For the text-containing cell, return its midpoint in (x, y) coordinate format. 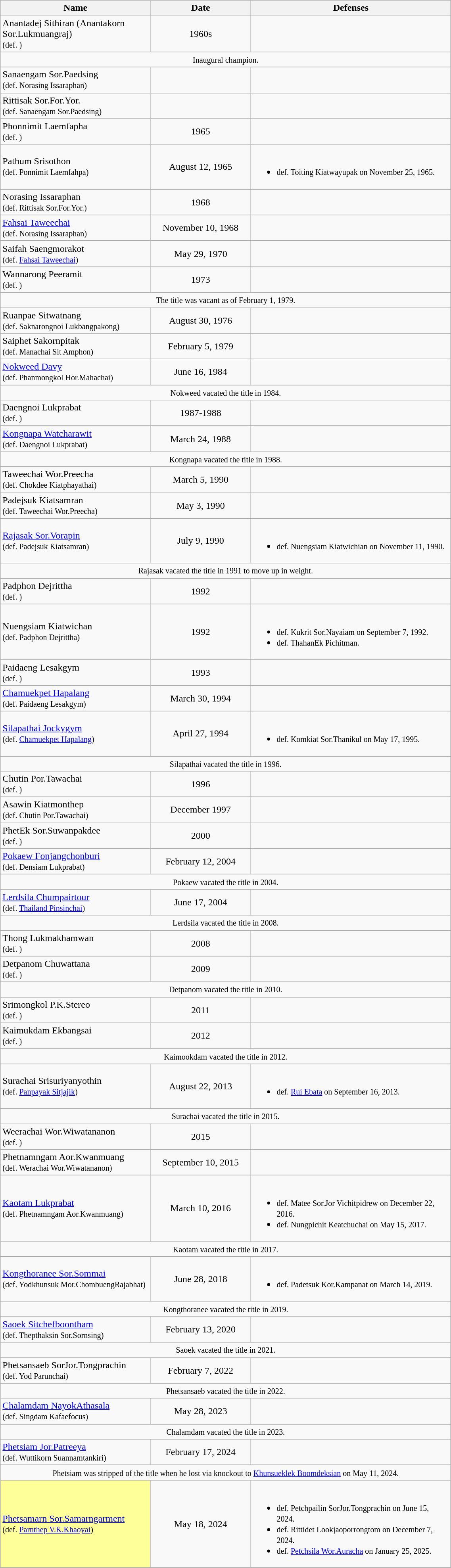
Silapathai Jockygym (def. Chamuekpet Hapalang) (75, 734)
May 3, 1990 (200, 505)
def. Komkiat Sor.Thanikul on May 17, 1995. (351, 734)
1965 (200, 132)
Kaotam vacated the title in 2017. (226, 1249)
def. Toiting Kiatwayupak on November 25, 1965. (351, 167)
Detpanom Chuwattana (def. ) (75, 969)
Pokaew vacated the title in 2004. (226, 882)
Rittisak Sor.For.Yor. (def. Sanaengam Sor.Paedsing) (75, 105)
Rajasak Sor.Vorapin (def. Padejsuk Kiatsamran) (75, 541)
May 18, 2024 (200, 1524)
Rajasak vacated the title in 1991 to move up in weight. (226, 571)
Chalamdam vacated the title in 2023. (226, 1432)
Kongthoranee Sor.Sommai (def. Yodkhunsuk Mor.ChombuengRajabhat) (75, 1279)
June 28, 2018 (200, 1279)
August 22, 2013 (200, 1086)
1968 (200, 202)
Saoek vacated the title in 2021. (226, 1350)
Chamuekpet Hapalang (def. Paidaeng Lesakgym) (75, 698)
Srimongkol P.K.Stereo (def. ) (75, 1010)
1960s (200, 34)
Phetsamarn Sor.Samarngarment (def. Parnthep V.K.Khaoyai) (75, 1524)
Chalamdam NayokAthasala (def. Singdam Kafaefocus) (75, 1411)
Saiphet Sakornpitak (def. Manachai Sit Amphon) (75, 347)
Detpanom vacated the title in 2010. (226, 989)
1993 (200, 673)
2008 (200, 943)
Anantadej Sithiran (Anantakorn Sor.Lukmuangraj)(def. ) (75, 34)
2012 (200, 1036)
Paidaeng Lesakgym (def. ) (75, 673)
Surachai Srisuriyanyothin (def. Panpayak Sitjajik) (75, 1086)
February 12, 2004 (200, 861)
def. Kukrit Sor.Nayaiam on September 7, 1992.def. ThahanEk Pichitman. (351, 632)
def. Nuengsiam Kiatwichian on November 11, 1990. (351, 541)
Surachai vacated the title in 2015. (226, 1116)
Fahsai Taweechai(def. Norasing Issaraphan) (75, 228)
Name (75, 8)
def. Rui Ebata on September 16, 2013. (351, 1086)
Kaimookdam vacated the title in 2012. (226, 1056)
2009 (200, 969)
Wannarong Peeramit (def. ) (75, 279)
2011 (200, 1010)
March 24, 1988 (200, 439)
Lerdsila vacated the title in 2008. (226, 923)
def. Matee Sor.Jor Vichitpidrew on December 22, 2016.def. Nungpichit Keatchuchai on May 15, 2017. (351, 1209)
1996 (200, 784)
Padphon Dejrittha (def. ) (75, 591)
Asawin Kiatmonthep(def. Chutin Por.Tawachai) (75, 810)
Saifah Saengmorakot (def. Fahsai Taweechai) (75, 254)
June 16, 1984 (200, 372)
May 29, 1970 (200, 254)
1973 (200, 279)
Phetsansaeb vacated the title in 2022. (226, 1391)
February 13, 2020 (200, 1329)
Silapathai vacated the title in 1996. (226, 763)
Daengnoi Lukprabat (def. ) (75, 413)
Ruanpae Sitwatnang (def. Saknarongnoi Lukbangpakong) (75, 320)
July 9, 1990 (200, 541)
2000 (200, 836)
Weerachai Wor.Wiwatananon (def. ) (75, 1137)
PhetEk Sor.Suwanpakdee(def. ) (75, 836)
December 1997 (200, 810)
Nuengsiam Kiatwichan (def. Padphon Dejrittha) (75, 632)
Date (200, 8)
Inaugural champion. (226, 59)
Defenses (351, 8)
1987-1988 (200, 413)
Padejsuk Kiatsamran (def. Taweechai Wor.Preecha) (75, 505)
June 17, 2004 (200, 903)
Norasing Issaraphan (def. Rittisak Sor.For.Yor.) (75, 202)
April 27, 1994 (200, 734)
February 5, 1979 (200, 347)
Nokweed vacated the title in 1984. (226, 393)
The title was vacant as of February 1, 1979. (226, 300)
May 28, 2023 (200, 1411)
Taweechai Wor.Preecha (def. Chokdee Kiatphayathai) (75, 480)
2015 (200, 1137)
Phetnamngam Aor.Kwanmuang (def. Werachai Wor.Wiwatananon) (75, 1163)
Kaimukdam Ekbangsai (def. ) (75, 1036)
August 12, 1965 (200, 167)
Phonnimit Laemfapha (def. ) (75, 132)
Phetsiam was stripped of the title when he lost via knockout to Khunsueklek Boomdeksian on May 11, 2024. (226, 1472)
Pokaew Fonjangchonburi (def. Densiam Lukprabat) (75, 861)
March 5, 1990 (200, 480)
Kongnapa Watcharawit (def. Daengnoi Lukprabat) (75, 439)
Saoek Sitchefboontham (def. Thepthaksin Sor.Sornsing) (75, 1329)
February 17, 2024 (200, 1452)
November 10, 1968 (200, 228)
Kongnapa vacated the title in 1988. (226, 459)
def. Padetsuk Kor.Kampanat on March 14, 2019. (351, 1279)
March 10, 2016 (200, 1209)
Kongthoranee vacated the title in 2019. (226, 1309)
Thong Lukmakhamwan (def. ) (75, 943)
Sanaengam Sor.Paedsing (def. Norasing Issaraphan) (75, 80)
Nokweed Davy (def. Phanmongkol Hor.Mahachai) (75, 372)
Kaotam Lukprabat (def. Phetnamngam Aor.Kwanmuang) (75, 1209)
February 7, 2022 (200, 1371)
Chutin Por.Tawachai(def. ) (75, 784)
Phetsansaeb SorJor.Tongprachin (def. Yod Parunchai) (75, 1371)
March 30, 1994 (200, 698)
Pathum Srisothon (def. Ponnimit Laemfahpa) (75, 167)
August 30, 1976 (200, 320)
Phetsiam Jor.Patreeya (def. Wuttikorn Suannamtankiri) (75, 1452)
Lerdsila Chumpairtour (def. Thailand Pinsinchai) (75, 903)
September 10, 2015 (200, 1163)
